Determine the [X, Y] coordinate at the center of the cell enclosing the given text.  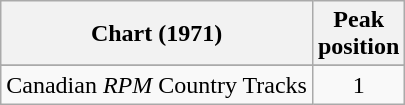
Chart (1971) [157, 34]
1 [358, 85]
Canadian RPM Country Tracks [157, 85]
Peakposition [358, 34]
